Locate the cell with the specified text and output its [x, y] center coordinate. 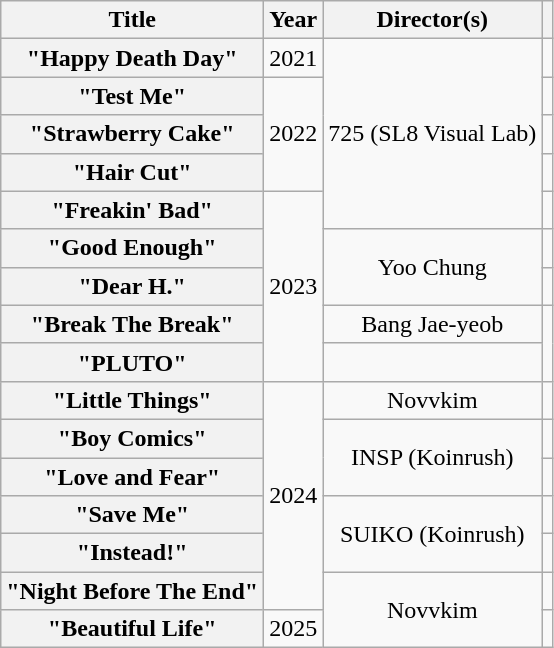
2022 [294, 134]
"Instead!" [132, 553]
725 (SL8 Visual Lab) [432, 134]
"Good Enough" [132, 248]
2021 [294, 58]
Bang Jae-yeob [432, 324]
"Freakin' Bad" [132, 210]
2025 [294, 629]
Director(s) [432, 20]
"Save Me" [132, 515]
2023 [294, 286]
SUIKO (Koinrush) [432, 534]
"Hair Cut" [132, 172]
"PLUTO" [132, 362]
"Test Me" [132, 96]
"Strawberry Cake" [132, 134]
"Little Things" [132, 400]
"Boy Comics" [132, 438]
"Dear H." [132, 286]
Year [294, 20]
INSP (Koinrush) [432, 457]
"Beautiful Life" [132, 629]
"Love and Fear" [132, 477]
"Happy Death Day" [132, 58]
"Night Before The End" [132, 591]
Title [132, 20]
"Break The Break" [132, 324]
Yoo Chung [432, 267]
2024 [294, 495]
